Extract the [x, y] coordinate from the center of the cell holding the provided text.  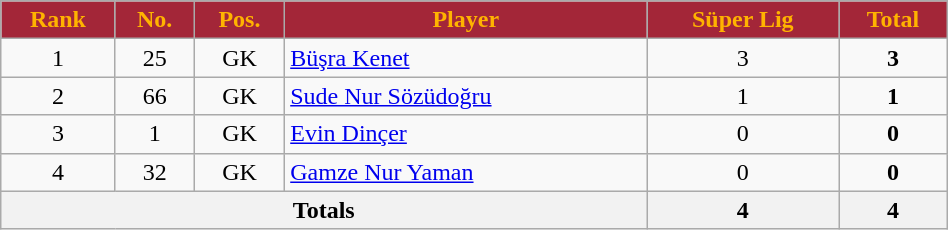
25 [154, 58]
Evin Dinçer [466, 134]
Büşra Kenet [466, 58]
32 [154, 172]
Totals [324, 210]
No. [154, 20]
Sude Nur Sözüdoğru [466, 96]
Rank [58, 20]
2 [58, 96]
Gamze Nur Yaman [466, 172]
Total [893, 20]
Süper Lig [743, 20]
Pos. [239, 20]
Player [466, 20]
66 [154, 96]
